Find where the given text appears and provide that cell's center as (x, y) coordinate. 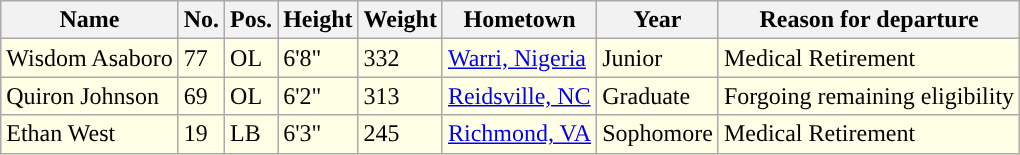
Year (658, 20)
245 (400, 134)
Ethan West (90, 134)
Warri, Nigeria (519, 58)
6'2" (318, 96)
Name (90, 20)
6'3" (318, 134)
Graduate (658, 96)
332 (400, 58)
Height (318, 20)
Quiron Johnson (90, 96)
77 (201, 58)
Junior (658, 58)
6'8" (318, 58)
19 (201, 134)
Richmond, VA (519, 134)
Hometown (519, 20)
Reason for departure (868, 20)
313 (400, 96)
No. (201, 20)
Reidsville, NC (519, 96)
Forgoing remaining eligibility (868, 96)
Weight (400, 20)
69 (201, 96)
Pos. (252, 20)
Sophomore (658, 134)
LB (252, 134)
Wisdom Asaboro (90, 58)
